For the text-containing cell, return its midpoint in [X, Y] coordinate format. 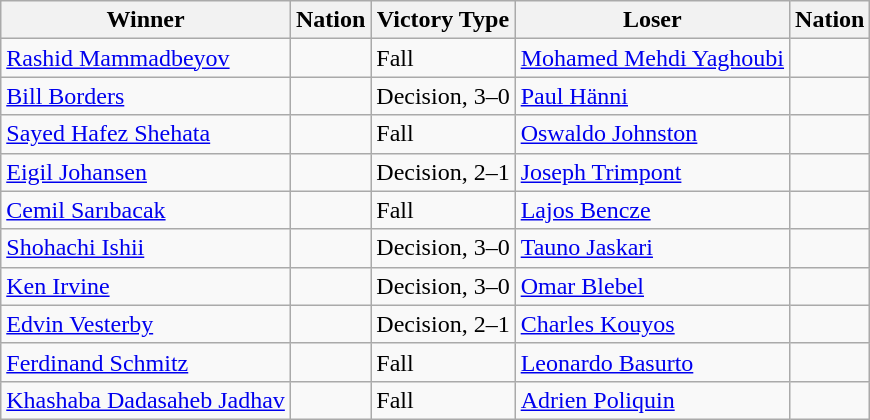
Paul Hänni [652, 96]
Sayed Hafez Shehata [146, 134]
Winner [146, 20]
Oswaldo Johnston [652, 134]
Eigil Johansen [146, 172]
Mohamed Mehdi Yaghoubi [652, 58]
Victory Type [443, 20]
Leonardo Basurto [652, 362]
Rashid Mammadbeyov [146, 58]
Cemil Sarıbacak [146, 210]
Shohachi Ishii [146, 248]
Lajos Bencze [652, 210]
Adrien Poliquin [652, 400]
Omar Blebel [652, 286]
Tauno Jaskari [652, 248]
Ken Irvine [146, 286]
Joseph Trimpont [652, 172]
Charles Kouyos [652, 324]
Loser [652, 20]
Khashaba Dadasaheb Jadhav [146, 400]
Bill Borders [146, 96]
Ferdinand Schmitz [146, 362]
Edvin Vesterby [146, 324]
